Output the (x, y) coordinate of the center of the cell containing the given text.  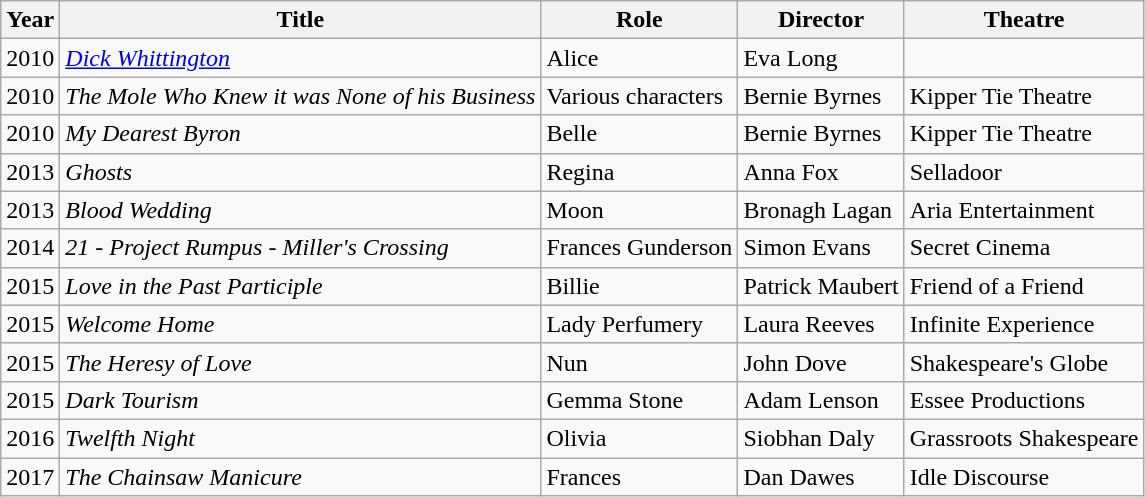
Director (821, 20)
Ghosts (300, 172)
Simon Evans (821, 248)
Regina (640, 172)
Aria Entertainment (1024, 210)
Nun (640, 362)
Bronagh Lagan (821, 210)
2016 (30, 438)
Patrick Maubert (821, 286)
John Dove (821, 362)
Friend of a Friend (1024, 286)
The Heresy of Love (300, 362)
Adam Lenson (821, 400)
Year (30, 20)
2017 (30, 477)
Belle (640, 134)
Secret Cinema (1024, 248)
Welcome Home (300, 324)
My Dearest Byron (300, 134)
Lady Perfumery (640, 324)
Frances Gunderson (640, 248)
Olivia (640, 438)
Dan Dawes (821, 477)
Siobhan Daly (821, 438)
Moon (640, 210)
Frances (640, 477)
Role (640, 20)
Idle Discourse (1024, 477)
Twelfth Night (300, 438)
Various characters (640, 96)
Title (300, 20)
Blood Wedding (300, 210)
21 - Project Rumpus - Miller's Crossing (300, 248)
Theatre (1024, 20)
The Mole Who Knew it was None of his Business (300, 96)
Laura Reeves (821, 324)
Essee Productions (1024, 400)
Grassroots Shakespeare (1024, 438)
2014 (30, 248)
The Chainsaw Manicure (300, 477)
Shakespeare's Globe (1024, 362)
Gemma Stone (640, 400)
Dick Whittington (300, 58)
Alice (640, 58)
Eva Long (821, 58)
Dark Tourism (300, 400)
Love in the Past Participle (300, 286)
Selladoor (1024, 172)
Anna Fox (821, 172)
Billie (640, 286)
Infinite Experience (1024, 324)
